Determine the (x, y) coordinate at the center of the cell enclosing the given text.  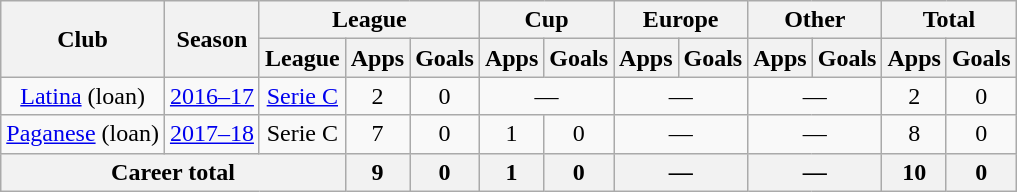
2017–18 (212, 134)
Latina (loan) (83, 96)
7 (377, 134)
Career total (173, 172)
Club (83, 39)
9 (377, 172)
2016–17 (212, 96)
Season (212, 39)
8 (914, 134)
Cup (546, 20)
10 (914, 172)
Total (949, 20)
Other (815, 20)
Paganese (loan) (83, 134)
Europe (681, 20)
